Extract the (x, y) coordinate from the center of the cell holding the provided text.  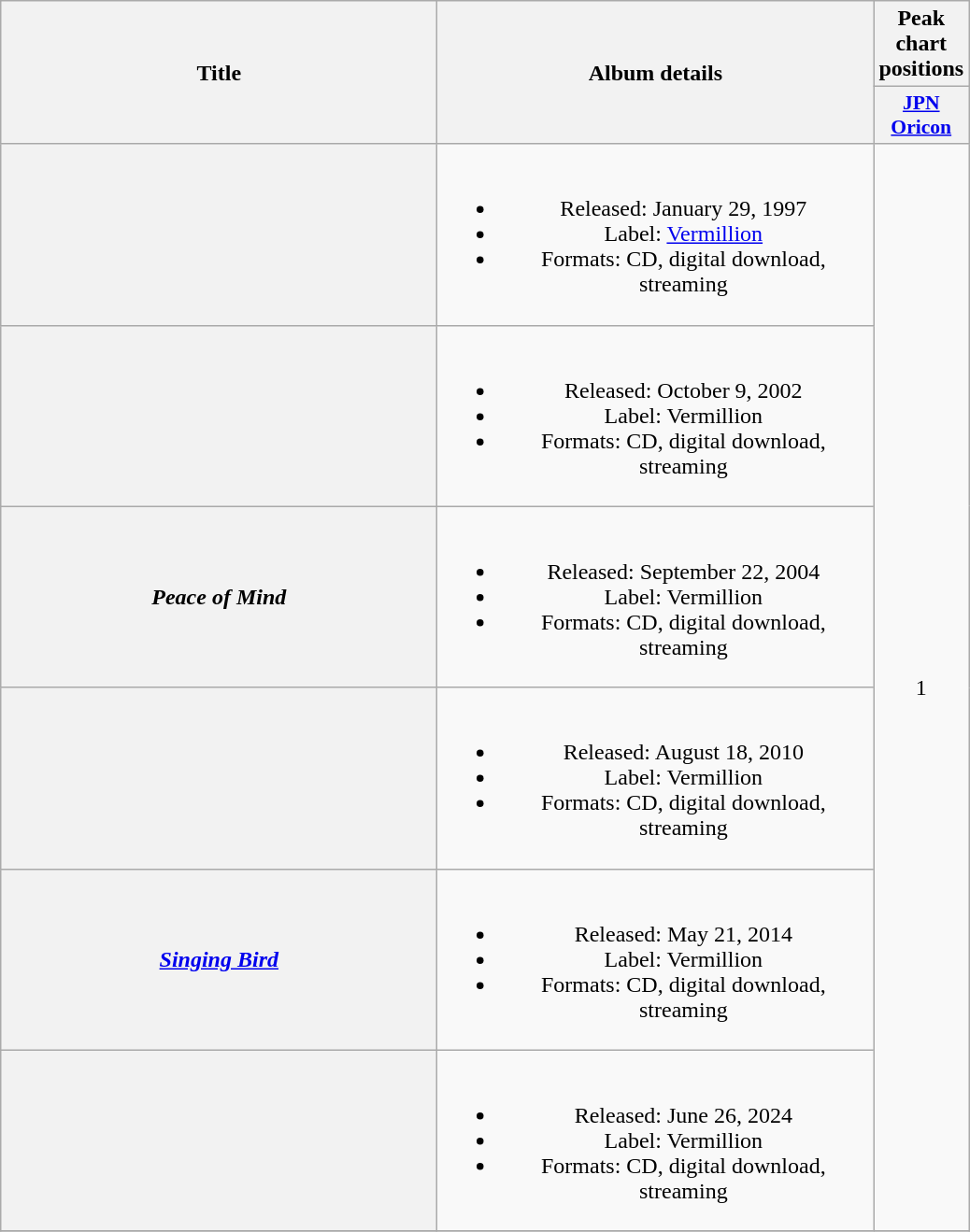
Singing Bird (219, 959)
Released: June 26, 2024Label: VermillionFormats: CD, digital download, streaming (656, 1140)
Title (219, 73)
Album details (656, 73)
Released: August 18, 2010Label: VermillionFormats: CD, digital download, streaming (656, 778)
Released: September 22, 2004Label: VermillionFormats: CD, digital download, streaming (656, 597)
Released: January 29, 1997Label: VermillionFormats: CD, digital download, streaming (656, 234)
Released: May 21, 2014Label: VermillionFormats: CD, digital download, streaming (656, 959)
Peakchartpositions (921, 44)
1 (921, 687)
Peace of Mind (219, 597)
Released: October 9, 2002Label: VermillionFormats: CD, digital download, streaming (656, 416)
JPNOricon (921, 116)
